Provide the [x, y] coordinate of the cell's center where the given text is located.  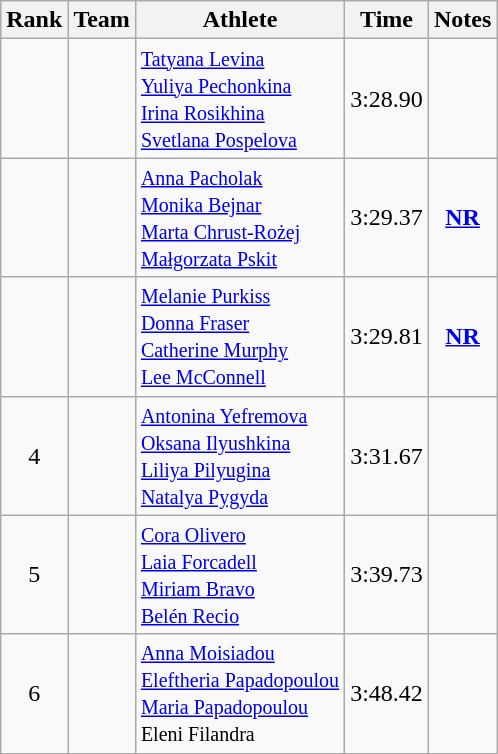
6 [34, 694]
Time [387, 20]
Rank [34, 20]
Anna MoisiadouEleftheria PapadopoulouMaria PapadopoulouEleni Filandra [240, 694]
3:29.81 [387, 336]
Notes [462, 20]
4 [34, 456]
3:28.90 [387, 98]
5 [34, 574]
3:29.37 [387, 218]
Tatyana LevinaYuliya PechonkinaIrina RosikhinaSvetlana Pospelova [240, 98]
Melanie PurkissDonna FraserCatherine MurphyLee McConnell [240, 336]
Team [102, 20]
Cora OliveroLaia ForcadellMiriam BravoBelén Recio [240, 574]
Anna PacholakMonika BejnarMarta Chrust-RożejMałgorzata Pskit [240, 218]
Athlete [240, 20]
3:31.67 [387, 456]
Antonina YefremovaOksana IlyushkinaLiliya PilyuginaNatalya Pygyda [240, 456]
3:48.42 [387, 694]
3:39.73 [387, 574]
